Find where the given text appears and provide that cell's center as [X, Y] coordinate. 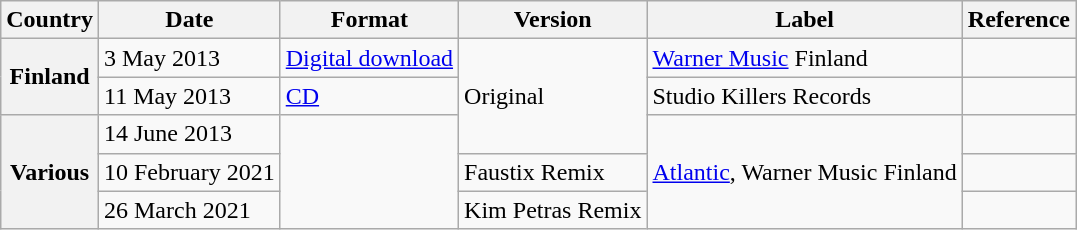
Date [189, 20]
Kim Petras Remix [553, 210]
Reference [1018, 20]
14 June 2013 [189, 134]
11 May 2013 [189, 96]
Digital download [369, 58]
Various [50, 172]
Warner Music Finland [804, 58]
26 March 2021 [189, 210]
Version [553, 20]
Studio Killers Records [804, 96]
3 May 2013 [189, 58]
Country [50, 20]
Label [804, 20]
Atlantic, Warner Music Finland [804, 172]
CD [369, 96]
Original [553, 96]
10 February 2021 [189, 172]
Finland [50, 77]
Faustix Remix [553, 172]
Format [369, 20]
